For the text-containing cell, return its midpoint in (x, y) coordinate format. 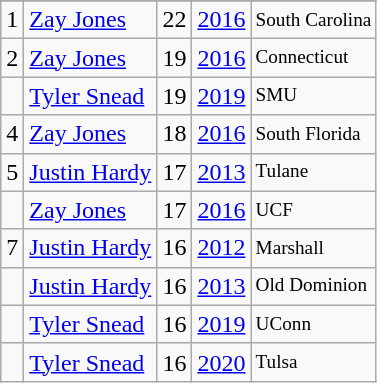
2012 (222, 248)
Old Dominion (314, 286)
South Carolina (314, 20)
1 (12, 20)
Tulsa (314, 362)
18 (174, 134)
22 (174, 20)
UCF (314, 210)
Connecticut (314, 58)
7 (12, 248)
2 (12, 58)
5 (12, 172)
South Florida (314, 134)
2020 (222, 362)
4 (12, 134)
Marshall (314, 248)
SMU (314, 96)
UConn (314, 324)
Tulane (314, 172)
